Search for the cell housing the specified text and yield its [x, y] center coordinate. 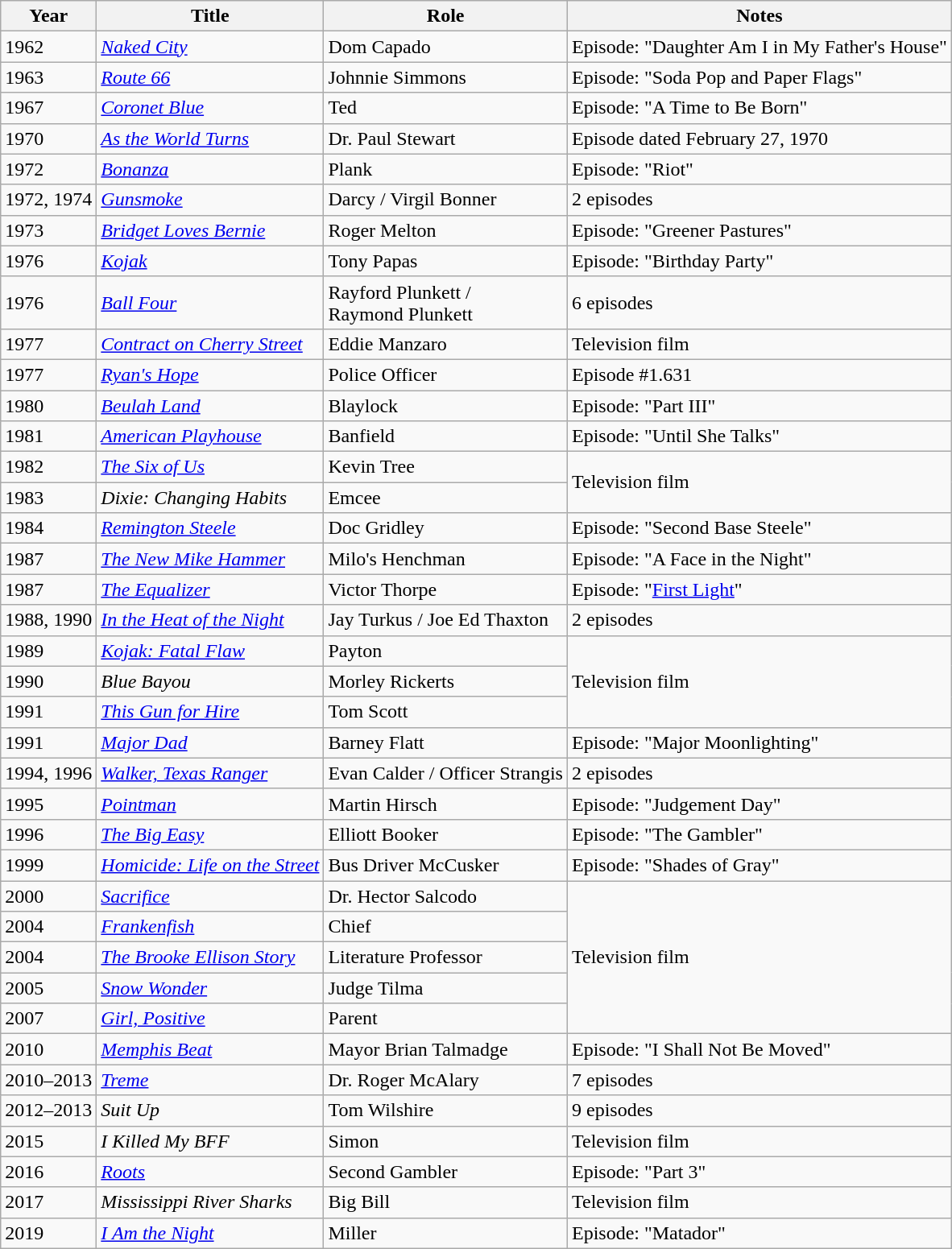
Milo's Henchman [446, 559]
2000 [48, 896]
1980 [48, 405]
6 episodes [759, 303]
Episode: "Major Moonlighting" [759, 742]
Naked City [210, 47]
This Gun for Hire [210, 712]
Memphis Beat [210, 1049]
Johnnie Simmons [446, 77]
Girl, Positive [210, 1019]
Blue Bayou [210, 681]
2005 [48, 988]
Kevin Tree [446, 467]
7 episodes [759, 1080]
Episode: "Birthday Party" [759, 261]
Episode: "Until She Talks" [759, 436]
Episode: "Matador" [759, 1233]
Darcy / Virgil Bonner [446, 200]
1973 [48, 230]
Bridget Loves Bernie [210, 230]
Major Dad [210, 742]
2007 [48, 1019]
Miller [446, 1233]
Banfield [446, 436]
Tom Scott [446, 712]
Episode: "Judgement Day" [759, 804]
Mayor Brian Talmadge [446, 1049]
Dom Capado [446, 47]
2017 [48, 1202]
Snow Wonder [210, 988]
1994, 1996 [48, 773]
Episode: "Part 3" [759, 1172]
Episode: "Daughter Am I in My Father's House" [759, 47]
1995 [48, 804]
2010 [48, 1049]
Episode: "I Shall Not Be Moved" [759, 1049]
Episode: "Part III" [759, 405]
Route 66 [210, 77]
Elliott Booker [446, 834]
Victor Thorpe [446, 589]
2019 [48, 1233]
Pointman [210, 804]
The Equalizer [210, 589]
Tony Papas [446, 261]
1988, 1990 [48, 620]
Plank [446, 169]
Ball Four [210, 303]
1962 [48, 47]
As the World Turns [210, 139]
1970 [48, 139]
Dr. Hector Salcodo [446, 896]
Dixie: Changing Habits [210, 498]
2012–2013 [48, 1110]
Gunsmoke [210, 200]
Episode: "Soda Pop and Paper Flags" [759, 77]
Episode: "Riot" [759, 169]
Episode: "Greener Pastures" [759, 230]
Mississippi River Sharks [210, 1202]
Rayford Plunkett /Raymond Plunkett [446, 303]
Treme [210, 1080]
Literature Professor [446, 957]
Evan Calder / Officer Strangis [446, 773]
Jay Turkus / Joe Ed Thaxton [446, 620]
Ted [446, 108]
Frankenfish [210, 927]
1996 [48, 834]
Episode #1.631 [759, 374]
Beulah Land [210, 405]
9 episodes [759, 1110]
In the Heat of the Night [210, 620]
Remington Steele [210, 528]
Bonanza [210, 169]
1981 [48, 436]
Parent [446, 1019]
Suit Up [210, 1110]
1963 [48, 77]
Second Gambler [446, 1172]
Contract on Cherry Street [210, 344]
Tom Wilshire [446, 1110]
1999 [48, 865]
I Am the Night [210, 1233]
The Brooke Ellison Story [210, 957]
1972 [48, 169]
Police Officer [446, 374]
Role [446, 16]
2015 [48, 1141]
Episode dated February 27, 1970 [759, 139]
Kojak: Fatal Flaw [210, 651]
Chief [446, 927]
Roots [210, 1172]
Simon [446, 1141]
Episode: "A Face in the Night" [759, 559]
Payton [446, 651]
The Big Easy [210, 834]
The Six of Us [210, 467]
Roger Melton [446, 230]
Homicide: Life on the Street [210, 865]
Blaylock [446, 405]
The New Mike Hammer [210, 559]
Emcee [446, 498]
Bus Driver McCusker [446, 865]
Walker, Texas Ranger [210, 773]
Dr. Paul Stewart [446, 139]
1983 [48, 498]
Episode: "First Light" [759, 589]
1967 [48, 108]
1990 [48, 681]
1984 [48, 528]
Dr. Roger McAlary [446, 1080]
Kojak [210, 261]
1972, 1974 [48, 200]
Barney Flatt [446, 742]
Judge Tilma [446, 988]
Big Bill [446, 1202]
2016 [48, 1172]
I Killed My BFF [210, 1141]
Episode: "The Gambler" [759, 834]
Morley Rickerts [446, 681]
2010–2013 [48, 1080]
Ryan's Hope [210, 374]
Notes [759, 16]
Episode: "A Time to Be Born" [759, 108]
1982 [48, 467]
Episode: "Shades of Gray" [759, 865]
Year [48, 16]
Martin Hirsch [446, 804]
1989 [48, 651]
Episode: "Second Base Steele" [759, 528]
Title [210, 16]
Sacrifice [210, 896]
Coronet Blue [210, 108]
Doc Gridley [446, 528]
Eddie Manzaro [446, 344]
American Playhouse [210, 436]
